Identify which cell holds the provided text, then report its (x, y) central coordinate. 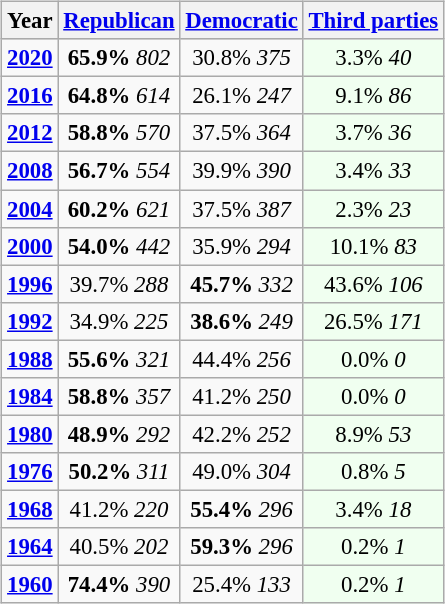
56.7% 554 (119, 171)
1964 (30, 547)
1960 (30, 584)
3.4% 33 (373, 171)
Third parties (373, 21)
64.8% 614 (119, 96)
39.7% 288 (119, 284)
49.0% 304 (242, 472)
42.2% 252 (242, 434)
65.9% 802 (119, 58)
1988 (30, 359)
0.8% 5 (373, 472)
25.4% 133 (242, 584)
45.7% 332 (242, 284)
58.8% 570 (119, 133)
1980 (30, 434)
3.3% 40 (373, 58)
37.5% 387 (242, 209)
55.6% 321 (119, 359)
2.3% 23 (373, 209)
59.3% 296 (242, 547)
2020 (30, 58)
2016 (30, 96)
1992 (30, 321)
50.2% 311 (119, 472)
43.6% 106 (373, 284)
3.4% 18 (373, 509)
39.9% 390 (242, 171)
1968 (30, 509)
38.6% 249 (242, 321)
1984 (30, 396)
48.9% 292 (119, 434)
30.8% 375 (242, 58)
40.5% 202 (119, 547)
58.8% 357 (119, 396)
10.1% 83 (373, 246)
41.2% 220 (119, 509)
44.4% 256 (242, 359)
Democratic (242, 21)
2004 (30, 209)
74.4% 390 (119, 584)
Year (30, 21)
34.9% 225 (119, 321)
26.1% 247 (242, 96)
41.2% 250 (242, 396)
60.2% 621 (119, 209)
2012 (30, 133)
8.9% 53 (373, 434)
35.9% 294 (242, 246)
26.5% 171 (373, 321)
55.4% 296 (242, 509)
54.0% 442 (119, 246)
1996 (30, 284)
2008 (30, 171)
37.5% 364 (242, 133)
9.1% 86 (373, 96)
1976 (30, 472)
2000 (30, 246)
Republican (119, 21)
3.7% 36 (373, 133)
